Detect which cell encompasses the target text, then output its [x, y] center coordinate. 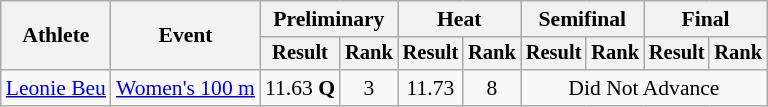
Did Not Advance [644, 88]
8 [492, 88]
11.73 [431, 88]
3 [369, 88]
Final [706, 19]
Leonie Beu [56, 88]
Women's 100 m [186, 88]
Heat [460, 19]
Preliminary [329, 19]
Semifinal [582, 19]
11.63 Q [300, 88]
Event [186, 36]
Athlete [56, 36]
